Return (X, Y) of the center of cell containing provided text 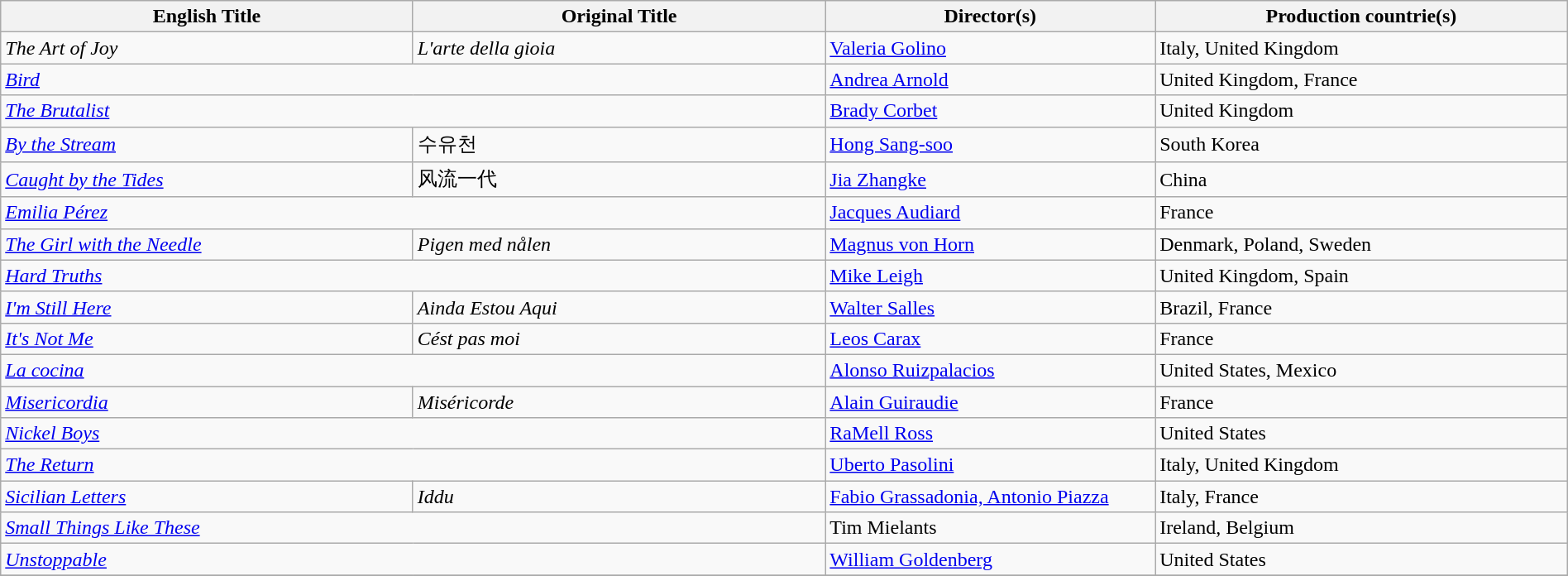
China (1361, 180)
수유천 (619, 144)
Iddu (619, 497)
Cést pas moi (619, 338)
Tim Mielants (991, 528)
L'arte della gioia (619, 48)
Production countrie(s) (1361, 17)
RaMell Ross (991, 434)
English Title (207, 17)
Misericordia (207, 401)
Sicilian Letters (207, 497)
Andrea Arnold (991, 79)
Valeria Golino (991, 48)
Miséricorde (619, 401)
Director(s) (991, 17)
Emilia Pérez (414, 213)
Italy, France (1361, 497)
Ainda Estou Aqui (619, 307)
Nickel Boys (414, 434)
The Art of Joy (207, 48)
United Kingdom (1361, 111)
Jacques Audiard (991, 213)
Walter Salles (991, 307)
Denmark, Poland, Sweden (1361, 244)
The Girl with the Needle (207, 244)
Magnus von Horn (991, 244)
Alonso Ruizpalacios (991, 370)
Bird (414, 79)
Hong Sang-soo (991, 144)
风流一代 (619, 180)
La cocina (414, 370)
Ireland, Belgium (1361, 528)
The Return (414, 465)
Mike Leigh (991, 276)
Hard Truths (414, 276)
United States, Mexico (1361, 370)
South Korea (1361, 144)
By the Stream (207, 144)
Jia Zhangke (991, 180)
It's Not Me (207, 338)
Brazil, France (1361, 307)
Alain Guiraudie (991, 401)
Brady Corbet (991, 111)
Caught by the Tides (207, 180)
The Brutalist (414, 111)
Fabio Grassadonia, Antonio Piazza (991, 497)
United Kingdom, France (1361, 79)
Pigen med nålen (619, 244)
William Goldenberg (991, 559)
United Kingdom, Spain (1361, 276)
Small Things Like These (414, 528)
Uberto Pasolini (991, 465)
Unstoppable (414, 559)
I'm Still Here (207, 307)
Leos Carax (991, 338)
Original Title (619, 17)
